Detect which cell encompasses the target text, then output its [x, y] center coordinate. 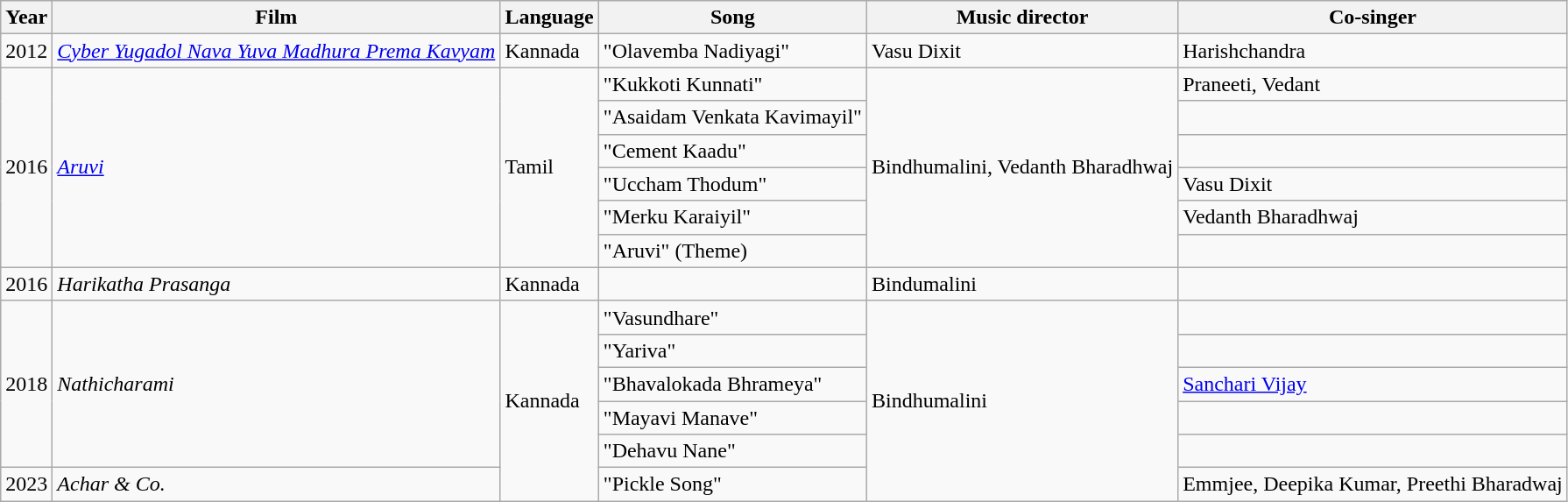
Achar & Co. [277, 484]
Year [26, 18]
"Pickle Song" [732, 484]
Sanchari Vijay [1374, 384]
Harishchandra [1374, 51]
Co-singer [1374, 18]
Nathicharami [277, 384]
Praneeti, Vedant [1374, 84]
2012 [26, 51]
"Bhavalokada Bhrameya" [732, 384]
"Cement Kaadu" [732, 151]
"Aruvi" (Theme) [732, 251]
2023 [26, 484]
Bindumalini [1021, 284]
Film [277, 18]
Language [549, 18]
Tamil [549, 167]
"Olavemba Nadiyagi" [732, 51]
Song [732, 18]
"Merku Karaiyil" [732, 217]
"Yariva" [732, 350]
"Mayavi Manave" [732, 418]
Cyber Yugadol Nava Yuva Madhura Prema Kavyam [277, 51]
"Uccham Thodum" [732, 184]
Music director [1021, 18]
"Vasundhare" [732, 317]
Bindhumalini, Vedanth Bharadhwaj [1021, 167]
2018 [26, 384]
Vedanth Bharadhwaj [1374, 217]
Aruvi [277, 167]
"Asaidam Venkata Kavimayil" [732, 117]
"Dehavu Nane" [732, 451]
Emmjee, Deepika Kumar, Preethi Bharadwaj [1374, 484]
Harikatha Prasanga [277, 284]
Bindhumalini [1021, 400]
"Kukkoti Kunnati" [732, 84]
